Determine the [x, y] coordinate at the center of the cell enclosing the given text.  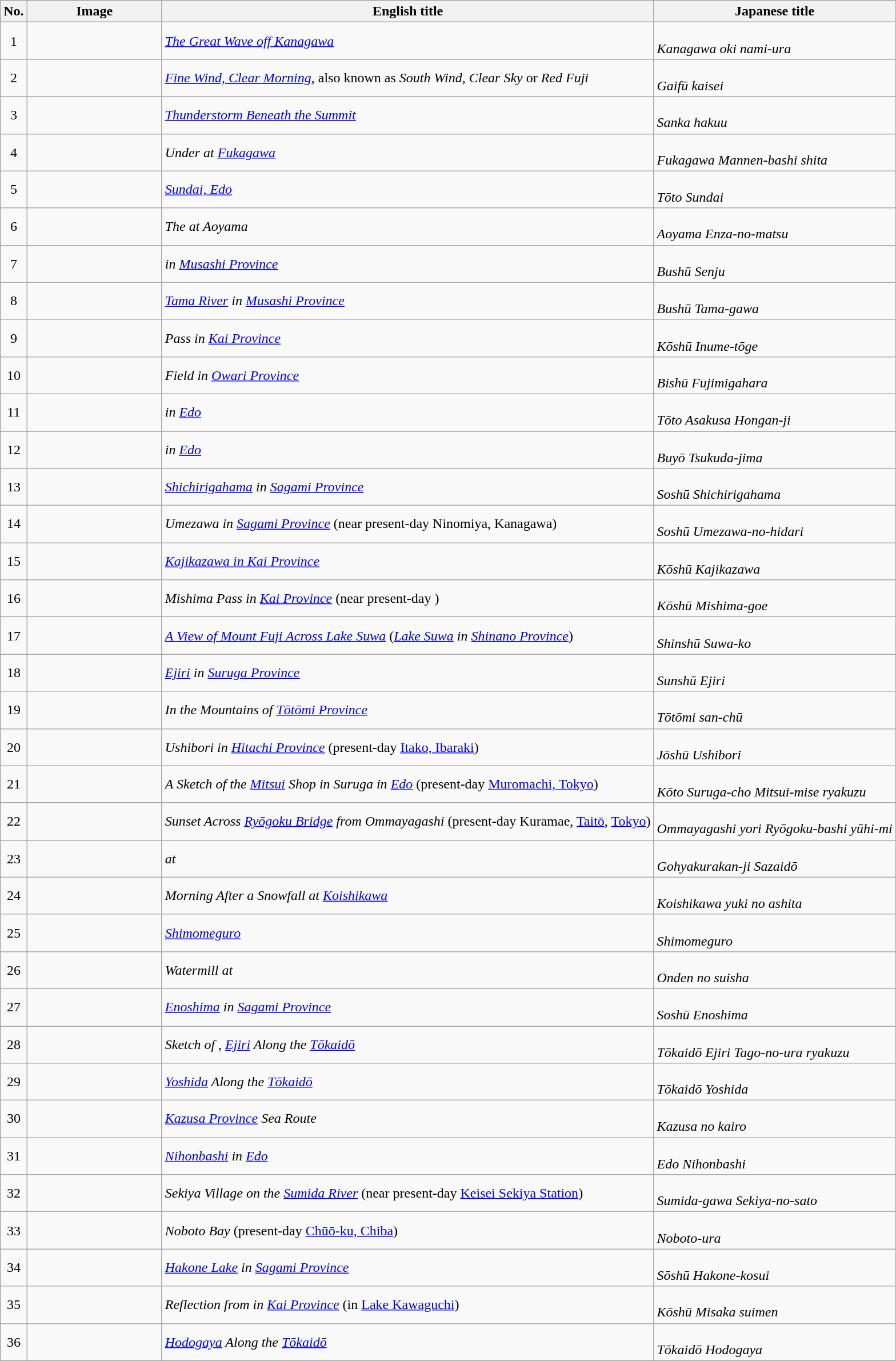
The Great Wave off Kanagawa [408, 41]
Tama River in Musashi Province [408, 301]
6 [14, 226]
13 [14, 487]
Kōshū Kajikazawa [775, 561]
Field in Owari Province [408, 375]
7 [14, 264]
Kazusa Province Sea Route [408, 1119]
Yoshida Along the Tōkaidō [408, 1082]
Noboto Bay (present-day Chūō-ku, Chiba) [408, 1231]
Tōtōmi san-chū [775, 710]
Buyō Tsukuda-jima [775, 449]
24 [14, 896]
Ushibori in Hitachi Province (present-day Itako, Ibaraki) [408, 747]
Bushū Tama-gawa [775, 301]
Tōto Asakusa Hongan-ji [775, 413]
11 [14, 413]
Hodogaya Along the Tōkaidō [408, 1342]
Fukagawa Mannen-bashi shita [775, 152]
Soshū Shichirigahama [775, 487]
23 [14, 858]
Tōkaidō Hodogaya [775, 1342]
17 [14, 635]
Thunderstorm Beneath the Summit [408, 115]
Onden no suisha [775, 970]
Sketch of , Ejiri Along the Tōkaidō [408, 1044]
Hakone Lake in Sagami Province [408, 1267]
34 [14, 1267]
28 [14, 1044]
Kōshū Misaka suimen [775, 1305]
Shichirigahama in Sagami Province [408, 487]
3 [14, 115]
15 [14, 561]
Tōto Sundai [775, 190]
Kōto Suruga-cho Mitsui-mise ryakuzu [775, 784]
Reflection from in Kai Province (in Lake Kawaguchi) [408, 1305]
Bushū Senju [775, 264]
33 [14, 1231]
22 [14, 822]
at [408, 858]
Sanka hakuu [775, 115]
No. [14, 11]
Gohyakurakan-ji Sazaidō [775, 858]
in Musashi Province [408, 264]
Kōshū Inume-tōge [775, 338]
Fine Wind, Clear Morning, also known as South Wind, Clear Sky or Red Fuji [408, 78]
Ejiri in Suruga Province [408, 673]
Sekiya Village on the Sumida River (near present-day Keisei Sekiya Station) [408, 1193]
4 [14, 152]
Sunshū Ejiri [775, 673]
20 [14, 747]
Koishikawa yuki no ashita [775, 896]
Shinshū Suwa-ko [775, 635]
10 [14, 375]
29 [14, 1082]
The at Aoyama [408, 226]
Aoyama Enza-no-matsu [775, 226]
5 [14, 190]
Bishū Fujimigahara [775, 375]
Mishima Pass in Kai Province (near present-day ) [408, 599]
30 [14, 1119]
Soshū Umezawa-no-hidari [775, 525]
In the Mountains of Tōtōmi Province [408, 710]
English title [408, 11]
35 [14, 1305]
Kajikazawa in Kai Province [408, 561]
18 [14, 673]
Enoshima in Sagami Province [408, 1007]
Under at Fukagawa [408, 152]
Japanese title [775, 11]
Sunset Across Ryōgoku Bridge from Ommayagashi (present-day Kuramae, Taitō, Tokyo) [408, 822]
1 [14, 41]
2 [14, 78]
19 [14, 710]
Kazusa no kairo [775, 1119]
Sumida-gawa Sekiya-no-sato [775, 1193]
Jōshū Ushibori [775, 747]
Watermill at [408, 970]
21 [14, 784]
Gaifū kaisei [775, 78]
Noboto-ura [775, 1231]
32 [14, 1193]
31 [14, 1156]
Morning After a Snowfall at Koishikawa [408, 896]
36 [14, 1342]
Sundai, Edo [408, 190]
27 [14, 1007]
Edo Nihonbashi [775, 1156]
Image [94, 11]
Sōshū Hakone-kosui [775, 1267]
9 [14, 338]
Tōkaidō Ejiri Tago-no-ura ryakuzu [775, 1044]
14 [14, 525]
Kōshū Mishima-goe [775, 599]
Nihonbashi in Edo [408, 1156]
Soshū Enoshima [775, 1007]
25 [14, 932]
26 [14, 970]
A Sketch of the Mitsui Shop in Suruga in Edo (present-day Muromachi, Tokyo) [408, 784]
Kanagawa oki nami-ura [775, 41]
Tōkaidō Yoshida [775, 1082]
A View of Mount Fuji Across Lake Suwa (Lake Suwa in Shinano Province) [408, 635]
8 [14, 301]
12 [14, 449]
Ommayagashi yori Ryōgoku-bashi yūhi-mi [775, 822]
16 [14, 599]
Umezawa in Sagami Province (near present-day Ninomiya, Kanagawa) [408, 525]
Pass in Kai Province [408, 338]
